Output the [x, y] coordinate of the center of the cell containing the given text.  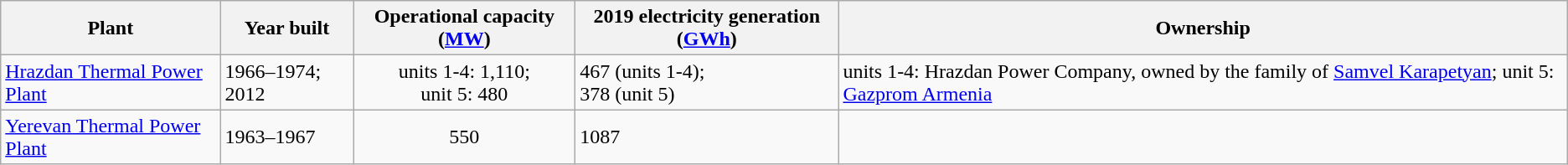
550 [464, 137]
467 (units 1-4);378 (unit 5) [707, 82]
units 1-4: Hrazdan Power Company, owned by the family of Samvel Karapetyan; unit 5: Gazprom Armenia [1203, 82]
2019 electricity generation (GWh) [707, 28]
Hrazdan Thermal Power Plant [111, 82]
Yerevan Thermal Power Plant [111, 137]
units 1-4: 1,110;unit 5: 480 [464, 82]
1966–1974; 2012 [286, 82]
Plant [111, 28]
1963–1967 [286, 137]
Operational capacity (MW) [464, 28]
Ownership [1203, 28]
Year built [286, 28]
1087 [707, 137]
